Capture the cell that displays the provided text and extract its [x, y] central coordinate. 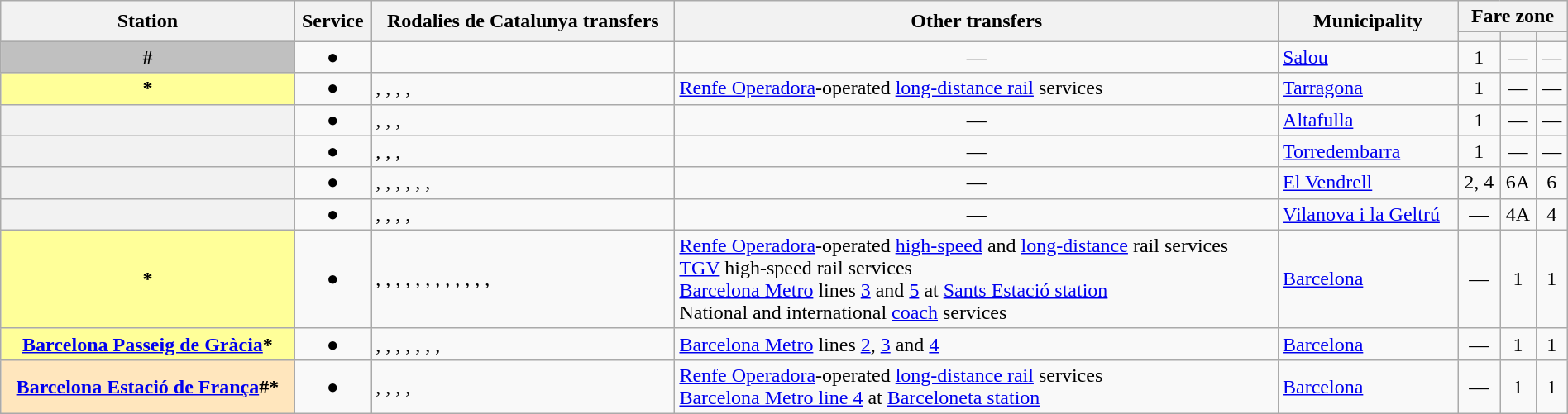
2, 4 [1479, 183]
Fare zone [1513, 17]
Altafulla [1368, 120]
, , , , , , , , , , , , [523, 279]
4 [1551, 214]
Vilanova i la Geltrú [1368, 214]
Renfe Operadora-operated long-distance rail services Barcelona Metro line 4 at Barceloneta station [977, 387]
6A [1518, 183]
Barcelona Passeig de Gràcia* [147, 344]
, , , , , , , [523, 344]
Station [147, 21]
# [147, 57]
Service [332, 21]
Salou [1368, 57]
4A [1518, 214]
Other transfers [977, 21]
Municipality [1368, 21]
6 [1551, 183]
Barcelona Estació de França#* [147, 387]
Barcelona Metro lines 2, 3 and 4 [977, 344]
El Vendrell [1368, 183]
Tarragona [1368, 88]
Torredembarra [1368, 151]
, , , , , , [523, 183]
Renfe Operadora-operated long-distance rail services [977, 88]
Rodalies de Catalunya transfers [523, 21]
